Capture the cell that displays the provided text and extract its (x, y) central coordinate. 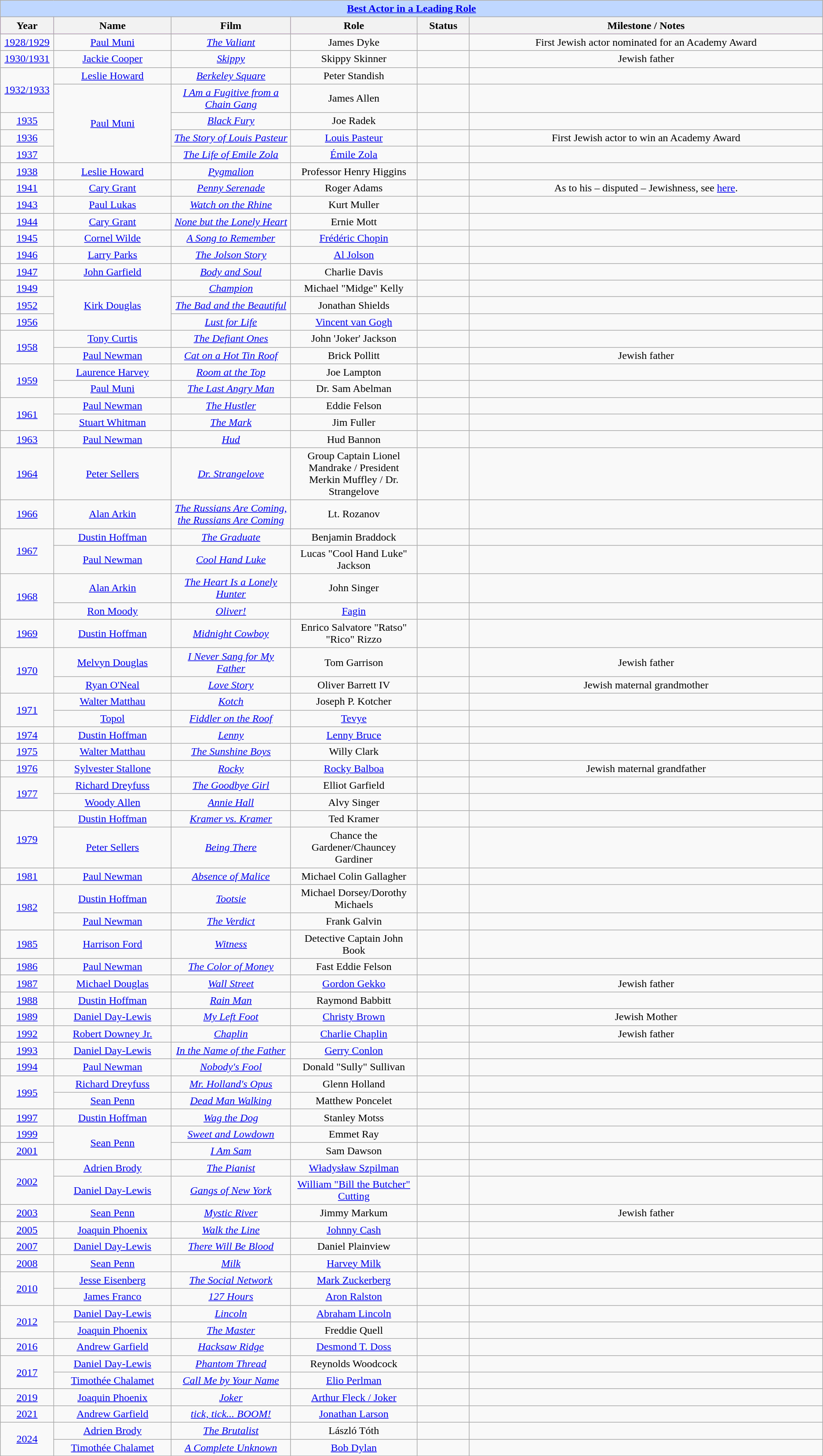
Fast Eddie Felson (354, 967)
Sweet and Lowdown (230, 1134)
Rain Man (230, 1000)
John Garfield (113, 272)
Film (230, 26)
Oliver! (230, 611)
Elliot Garfield (354, 785)
The Verdict (230, 922)
Tootsie (230, 899)
Christy Brown (354, 1017)
Enrico Salvatore "Ratso" "Rico" Rizzo (354, 633)
1994 (27, 1067)
The Brutalist (230, 1430)
1937 (27, 154)
Michael "Midge" Kelly (354, 289)
1930/1931 (27, 59)
The Sunshine Boys (230, 752)
I Am Sam (230, 1151)
Room at the Top (230, 372)
1928/1929 (27, 42)
Chaplin (230, 1034)
Status (443, 26)
1945 (27, 238)
Michael Douglas (113, 984)
Cornel Wilde (113, 238)
The Valiant (230, 42)
Jewish maternal grandmother (646, 685)
Emmet Ray (354, 1134)
1961 (27, 414)
Black Fury (230, 121)
1987 (27, 984)
Paul Lukas (113, 205)
Sylvester Stallone (113, 768)
2019 (27, 1397)
Al Jolson (354, 255)
The Hustler (230, 406)
1981 (27, 876)
2002 (27, 1182)
None but the Lonely Heart (230, 221)
1958 (27, 347)
Lenny (230, 735)
Joseph P. Kotcher (354, 702)
Benjamin Braddock (354, 537)
Daniel Plainview (354, 1247)
Laurence Harvey (113, 372)
1997 (27, 1117)
Jewish maternal grandfather (646, 768)
Roger Adams (354, 188)
127 Hours (230, 1297)
1982 (27, 907)
Dr. Sam Abelman (354, 389)
The Russians Are Coming, the Russians Are Coming (230, 514)
Elio Perlman (354, 1380)
Joe Radek (354, 121)
Call Me by Your Name (230, 1380)
Chance the Gardener/Chauncey Gardiner (354, 847)
Kirk Douglas (113, 305)
1967 (27, 552)
Group Captain Lionel Mandrake / President Merkin Muffley / Dr. Strangelove (354, 473)
Kurt Muller (354, 205)
Berkeley Square (230, 76)
Aron Ralston (354, 1297)
1977 (27, 794)
Kramer vs. Kramer (230, 819)
Nobody's Fool (230, 1067)
Frédéric Chopin (354, 238)
Hacksaw Ridge (230, 1347)
Willy Clark (354, 752)
First Jewish actor nominated for an Academy Award (646, 42)
1968 (27, 596)
1993 (27, 1050)
Midnight Cowboy (230, 633)
Desmond T. Doss (354, 1347)
Best Actor in a Leading Role (411, 9)
2003 (27, 1213)
Skippy (230, 59)
1992 (27, 1034)
2012 (27, 1322)
1989 (27, 1017)
1943 (27, 205)
tick, tick... BOOM! (230, 1414)
Louis Pasteur (354, 138)
Woody Allen (113, 802)
Stuart Whitman (113, 422)
I Am a Fugitive from a Chain Gang (230, 99)
Stanley Motss (354, 1117)
The Story of Louis Pasteur (230, 138)
Abraham Lincoln (354, 1313)
1985 (27, 944)
Skippy Skinner (354, 59)
Milk (230, 1263)
Jonathan Larson (354, 1414)
The Mark (230, 422)
1932/1933 (27, 90)
Émile Zola (354, 154)
The Last Angry Man (230, 389)
Frank Galvin (354, 922)
Mystic River (230, 1213)
1936 (27, 138)
A Song to Remember (230, 238)
Jesse Eisenberg (113, 1280)
John Singer (354, 589)
Walk the Line (230, 1230)
Jim Fuller (354, 422)
Jewish Mother (646, 1017)
The Master (230, 1330)
Kotch (230, 702)
1979 (27, 839)
Name (113, 26)
Watch on the Rhine (230, 205)
Ryan O'Neal (113, 685)
Ernie Mott (354, 221)
Detective Captain John Book (354, 944)
Bob Dylan (354, 1448)
1949 (27, 289)
Harvey Milk (354, 1263)
Arthur Fleck / Joker (354, 1397)
1947 (27, 272)
1969 (27, 633)
Alvy Singer (354, 802)
Fiddler on the Roof (230, 718)
James Franco (113, 1297)
James Dyke (354, 42)
1938 (27, 171)
Jonathan Shields (354, 305)
Eddie Felson (354, 406)
Johnny Cash (354, 1230)
The Pianist (230, 1168)
Charlie Davis (354, 272)
1995 (27, 1092)
Harrison Ford (113, 944)
2007 (27, 1247)
2021 (27, 1414)
William "Bill the Butcher" Cutting (354, 1190)
Pygmalion (230, 171)
I Never Sang for My Father (230, 662)
László Tóth (354, 1430)
Champion (230, 289)
Reynolds Woodcock (354, 1364)
Penny Serenade (230, 188)
Love Story (230, 685)
1963 (27, 439)
1976 (27, 768)
Body and Soul (230, 272)
1944 (27, 221)
Hud Bannon (354, 439)
Charlie Chaplin (354, 1034)
Robert Downey Jr. (113, 1034)
Lenny Bruce (354, 735)
Brick Pollitt (354, 355)
Year (27, 26)
1935 (27, 121)
Ron Moody (113, 611)
Glenn Holland (354, 1084)
A Complete Unknown (230, 1448)
1964 (27, 473)
Gerry Conlon (354, 1050)
2016 (27, 1347)
Michael Dorsey/Dorothy Michaels (354, 899)
1952 (27, 305)
Lincoln (230, 1313)
In the Name of the Father (230, 1050)
The Social Network (230, 1280)
The Color of Money (230, 967)
Larry Parks (113, 255)
1956 (27, 322)
First Jewish actor to win an Academy Award (646, 138)
1971 (27, 710)
Absence of Malice (230, 876)
Tom Garrison (354, 662)
John 'Joker' Jackson (354, 339)
1946 (27, 255)
Cool Hand Luke (230, 560)
Role (354, 26)
Donald "Sully" Sullivan (354, 1067)
The Bad and the Beautiful (230, 305)
2010 (27, 1288)
1975 (27, 752)
1970 (27, 670)
Tony Curtis (113, 339)
Jackie Cooper (113, 59)
The Life of Emile Zola (230, 154)
Gordon Gekko (354, 984)
The Defiant Ones (230, 339)
1986 (27, 967)
2001 (27, 1151)
The Graduate (230, 537)
1974 (27, 735)
Fagin (354, 611)
There Will Be Blood (230, 1247)
Melvyn Douglas (113, 662)
Lt. Rozanov (354, 514)
Witness (230, 944)
Peter Standish (354, 76)
1966 (27, 514)
My Left Foot (230, 1017)
2008 (27, 1263)
2024 (27, 1439)
1959 (27, 380)
As to his – disputed – Jewishness, see here. (646, 188)
Sam Dawson (354, 1151)
Lust for Life (230, 322)
Lucas "Cool Hand Luke" Jackson (354, 560)
Being There (230, 847)
1941 (27, 188)
Professor Henry Higgins (354, 171)
Rocky (230, 768)
Joe Lampton (354, 372)
Ted Kramer (354, 819)
Dead Man Walking (230, 1101)
Wall Street (230, 984)
Annie Hall (230, 802)
Tevye (354, 718)
The Heart Is a Lonely Hunter (230, 589)
Freddie Quell (354, 1330)
1999 (27, 1134)
Hud (230, 439)
Władysław Szpilman (354, 1168)
Rocky Balboa (354, 768)
The Jolson Story (230, 255)
Oliver Barrett IV (354, 685)
Joker (230, 1397)
James Allen (354, 99)
Dr. Strangelove (230, 473)
Mr. Holland's Opus (230, 1084)
Topol (113, 718)
2017 (27, 1372)
Cat on a Hot Tin Roof (230, 355)
2005 (27, 1230)
Phantom Thread (230, 1364)
Milestone / Notes (646, 26)
Mark Zuckerberg (354, 1280)
Raymond Babbitt (354, 1000)
Jimmy Markum (354, 1213)
Gangs of New York (230, 1190)
Vincent van Gogh (354, 322)
1988 (27, 1000)
Wag the Dog (230, 1117)
Michael Colin Gallagher (354, 876)
Matthew Poncelet (354, 1101)
The Goodbye Girl (230, 785)
